Detect which cell encompasses the target text, then output its [x, y] center coordinate. 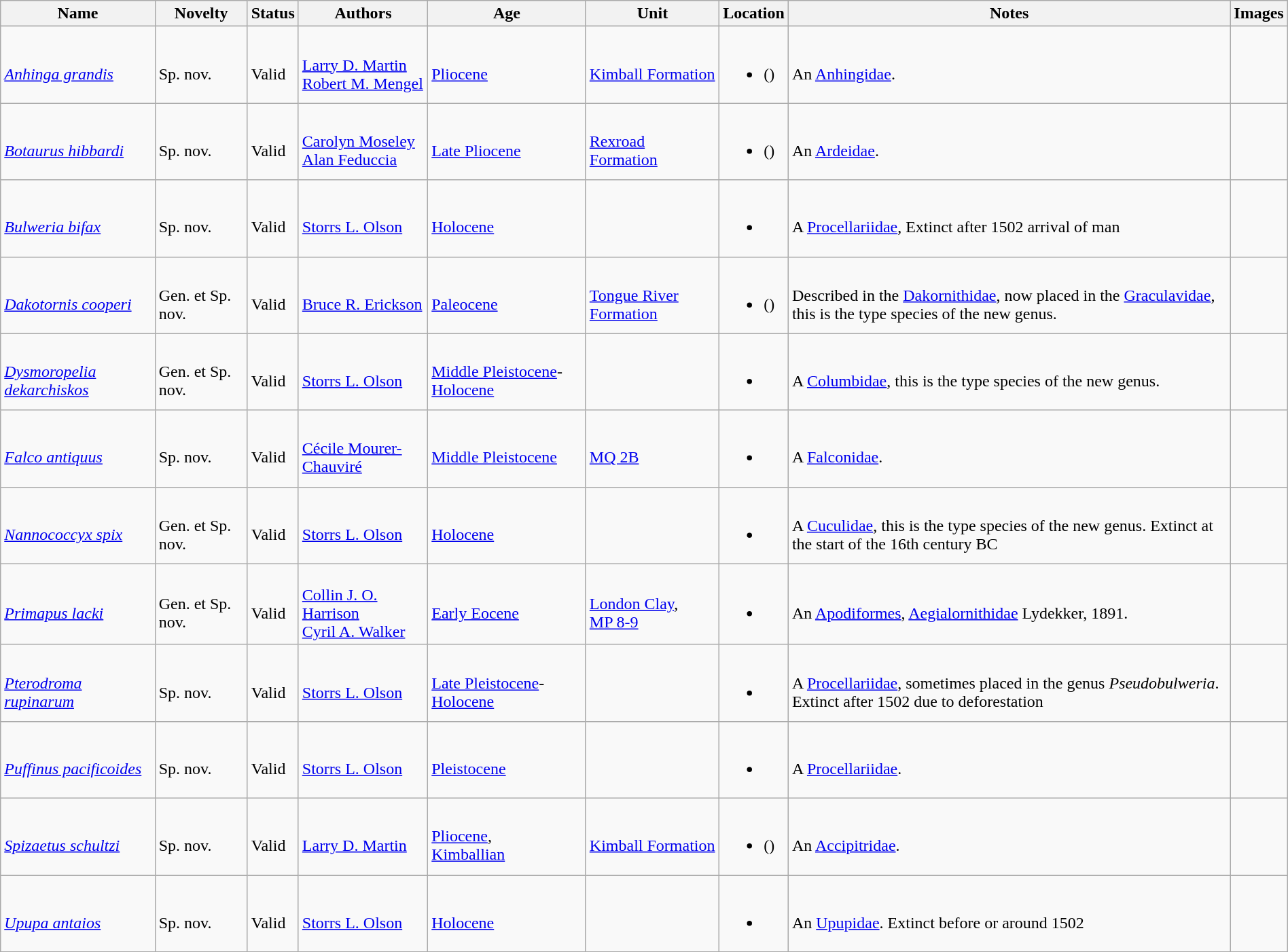
Cécile Mourer-Chauviré [363, 448]
An Apodiformes, Aegialornithidae Lydekker, 1891. [1009, 604]
An Upupidae. Extinct before or around 1502 [1009, 913]
A Procellariidae. [1009, 759]
Puffinus pacificoides [77, 759]
Bruce R. Erickson [363, 295]
Dakotornis cooperi [77, 295]
Described in the Dakornithidae, now placed in the Graculavidae, this is the type species of the new genus. [1009, 295]
Larry D. MartinRobert M. Mengel [363, 65]
Pliocene,Kimballian [507, 837]
An Anhingidae. [1009, 65]
London Clay,MP 8-9 [652, 604]
Tongue River Formation [652, 295]
Late Pleistocene-Holocene [507, 683]
Unit [652, 14]
Middle Pleistocene [507, 448]
Upupa antaios [77, 913]
Botaurus hibbardi [77, 141]
Pterodroma rupinarum [77, 683]
Location [754, 14]
Early Eocene [507, 604]
Nannococcyx spix [77, 526]
A Procellariidae, Extinct after 1502 arrival of man [1009, 219]
Collin J. O. HarrisonCyril A. Walker [363, 604]
Bulweria bifax [77, 219]
An Accipitridae. [1009, 837]
MQ 2B [652, 448]
A Procellariidae, sometimes placed in the genus Pseudobulweria. Extinct after 1502 due to deforestation [1009, 683]
Carolyn MoseleyAlan Feduccia [363, 141]
Notes [1009, 14]
Pleistocene [507, 759]
A Cuculidae, this is the type species of the new genus. Extinct at the start of the 16th century BC [1009, 526]
A Columbidae, this is the type species of the new genus. [1009, 372]
Late Pliocene [507, 141]
Novelty [201, 14]
Anhinga grandis [77, 65]
Paleocene [507, 295]
Authors [363, 14]
Status [273, 14]
Images [1259, 14]
Primapus lacki [77, 604]
Rexroad Formation [652, 141]
Falco antiquus [77, 448]
An Ardeidae. [1009, 141]
Pliocene [507, 65]
Larry D. Martin [363, 837]
Age [507, 14]
Spizaetus schultzi [77, 837]
Middle Pleistocene-Holocene [507, 372]
Name [77, 14]
A Falconidae. [1009, 448]
Dysmoropelia dekarchiskos [77, 372]
